Output the (x, y) coordinate of the center of the cell containing the given text.  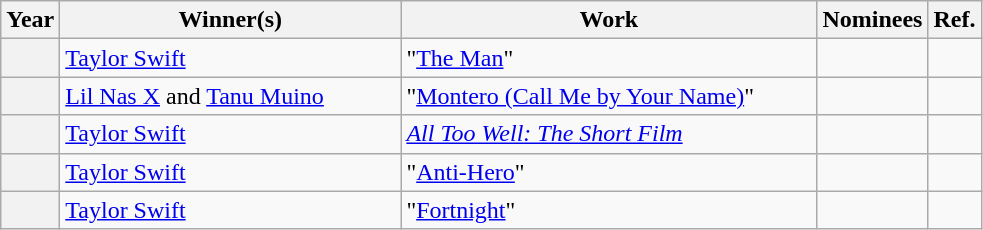
"Anti-Hero" (609, 172)
Work (609, 20)
Year (30, 20)
Lil Nas X and Tanu Muino (230, 96)
"Fortnight" (609, 210)
"Montero (Call Me by Your Name)" (609, 96)
Nominees (872, 20)
All Too Well: The Short Film (609, 134)
Winner(s) (230, 20)
Ref. (954, 20)
"The Man" (609, 58)
